Capture the cell that displays the provided text and extract its [X, Y] central coordinate. 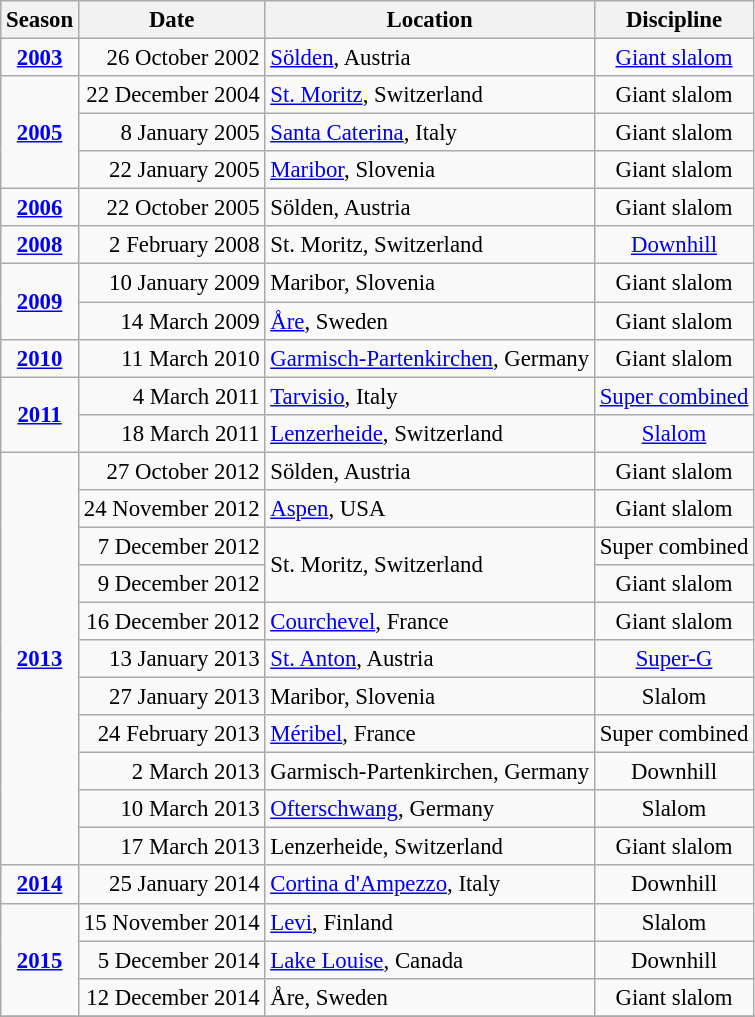
10 March 2013 [171, 809]
25 January 2014 [171, 885]
Lake Louise, Canada [430, 960]
5 December 2014 [171, 960]
18 March 2011 [171, 433]
2011 [40, 414]
Méribel, France [430, 734]
14 March 2009 [171, 321]
22 October 2005 [171, 208]
Aspen, USA [430, 509]
15 November 2014 [171, 922]
12 December 2014 [171, 997]
Courchevel, France [430, 621]
27 January 2013 [171, 697]
2 February 2008 [171, 245]
2008 [40, 245]
2003 [40, 58]
13 January 2013 [171, 659]
24 November 2012 [171, 509]
2006 [40, 208]
Cortina d'Ampezzo, Italy [430, 885]
11 March 2010 [171, 358]
16 December 2012 [171, 621]
17 March 2013 [171, 847]
4 March 2011 [171, 396]
22 December 2004 [171, 95]
Date [171, 20]
9 December 2012 [171, 584]
27 October 2012 [171, 471]
Santa Caterina, Italy [430, 133]
Discipline [674, 20]
2014 [40, 885]
2 March 2013 [171, 772]
26 October 2002 [171, 58]
7 December 2012 [171, 546]
10 January 2009 [171, 283]
Ofterschwang, Germany [430, 809]
2015 [40, 960]
24 February 2013 [171, 734]
Super-G [674, 659]
22 January 2005 [171, 170]
St. Anton, Austria [430, 659]
2009 [40, 302]
2005 [40, 132]
Season [40, 20]
Tarvisio, Italy [430, 396]
Levi, Finland [430, 922]
8 January 2005 [171, 133]
2013 [40, 659]
Location [430, 20]
2010 [40, 358]
